Find where the given text appears and provide that cell's center as [X, Y] coordinate. 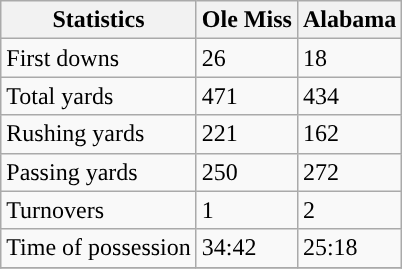
434 [349, 96]
Turnovers [99, 210]
Time of possession [99, 248]
471 [246, 96]
Rushing yards [99, 134]
2 [349, 210]
25:18 [349, 248]
221 [246, 134]
Total yards [99, 96]
34:42 [246, 248]
26 [246, 58]
Passing yards [99, 172]
272 [349, 172]
18 [349, 58]
Alabama [349, 20]
Ole Miss [246, 20]
Statistics [99, 20]
250 [246, 172]
1 [246, 210]
First downs [99, 58]
162 [349, 134]
